Provide the (x, y) coordinate of the cell's center where the given text is located.  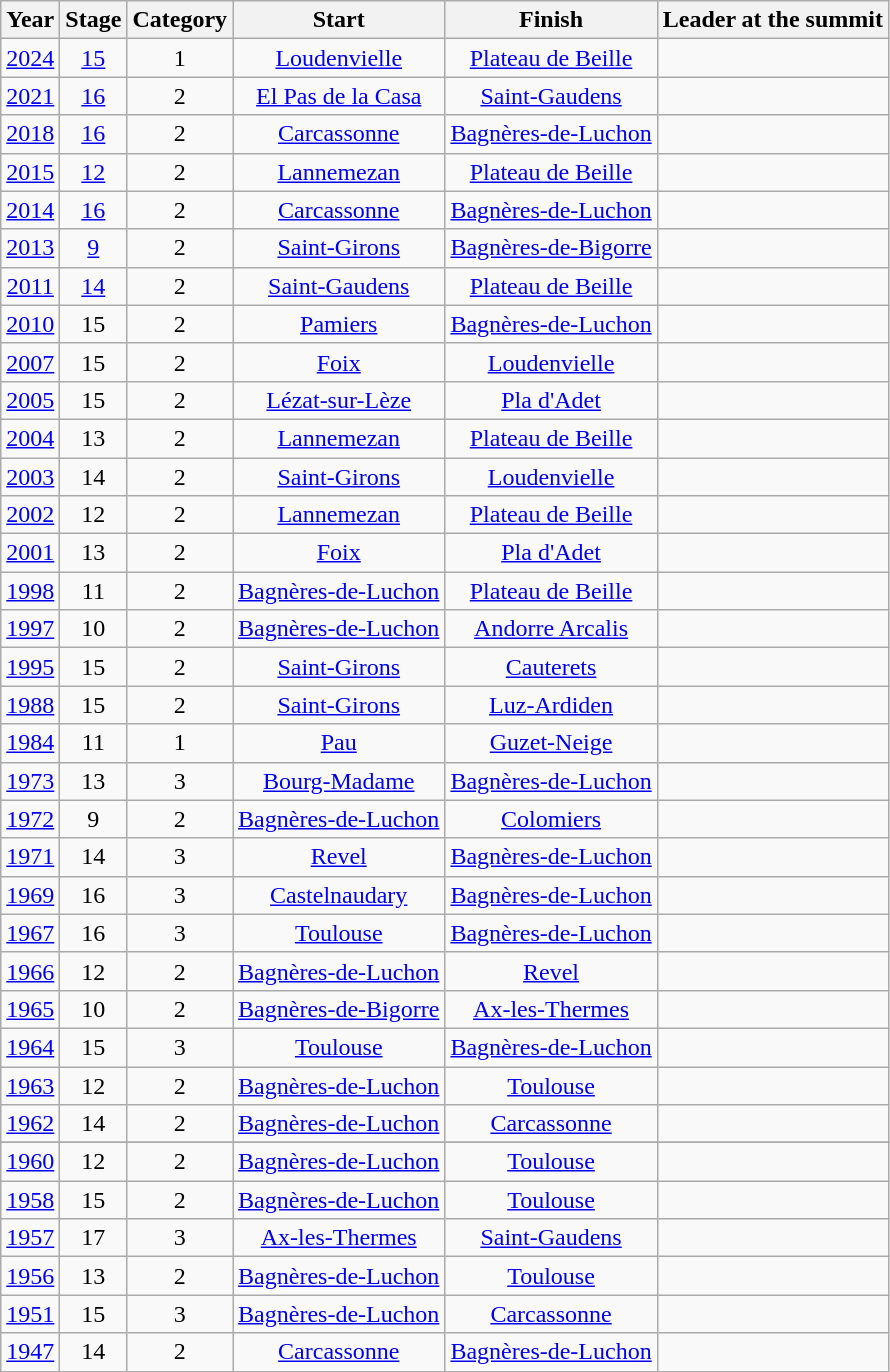
1965 (30, 1009)
1988 (30, 705)
Finish (551, 20)
Year (30, 20)
1967 (30, 933)
Pau (339, 743)
1973 (30, 781)
2021 (30, 96)
1960 (30, 1162)
Leader at the summit (772, 20)
Luz-Ardiden (551, 705)
Lézat-sur-Lèze (339, 400)
2014 (30, 210)
2015 (30, 172)
Andorre Arcalis (551, 629)
1947 (30, 1352)
2011 (30, 286)
Bourg-Madame (339, 781)
1997 (30, 629)
1971 (30, 857)
2024 (30, 58)
Pamiers (339, 324)
1966 (30, 971)
1958 (30, 1200)
1995 (30, 667)
Cauterets (551, 667)
1956 (30, 1276)
Guzet-Neige (551, 743)
1972 (30, 819)
1984 (30, 743)
Category (180, 20)
Start (339, 20)
1969 (30, 895)
1951 (30, 1314)
1998 (30, 591)
1964 (30, 1047)
2010 (30, 324)
Colomiers (551, 819)
Castelnaudary (339, 895)
1957 (30, 1238)
1963 (30, 1085)
2002 (30, 515)
2005 (30, 400)
17 (94, 1238)
2007 (30, 362)
1962 (30, 1124)
2018 (30, 134)
2013 (30, 248)
El Pas de la Casa (339, 96)
2001 (30, 553)
Stage (94, 20)
2004 (30, 438)
2003 (30, 477)
